Identify which cell holds the provided text, then report its (x, y) central coordinate. 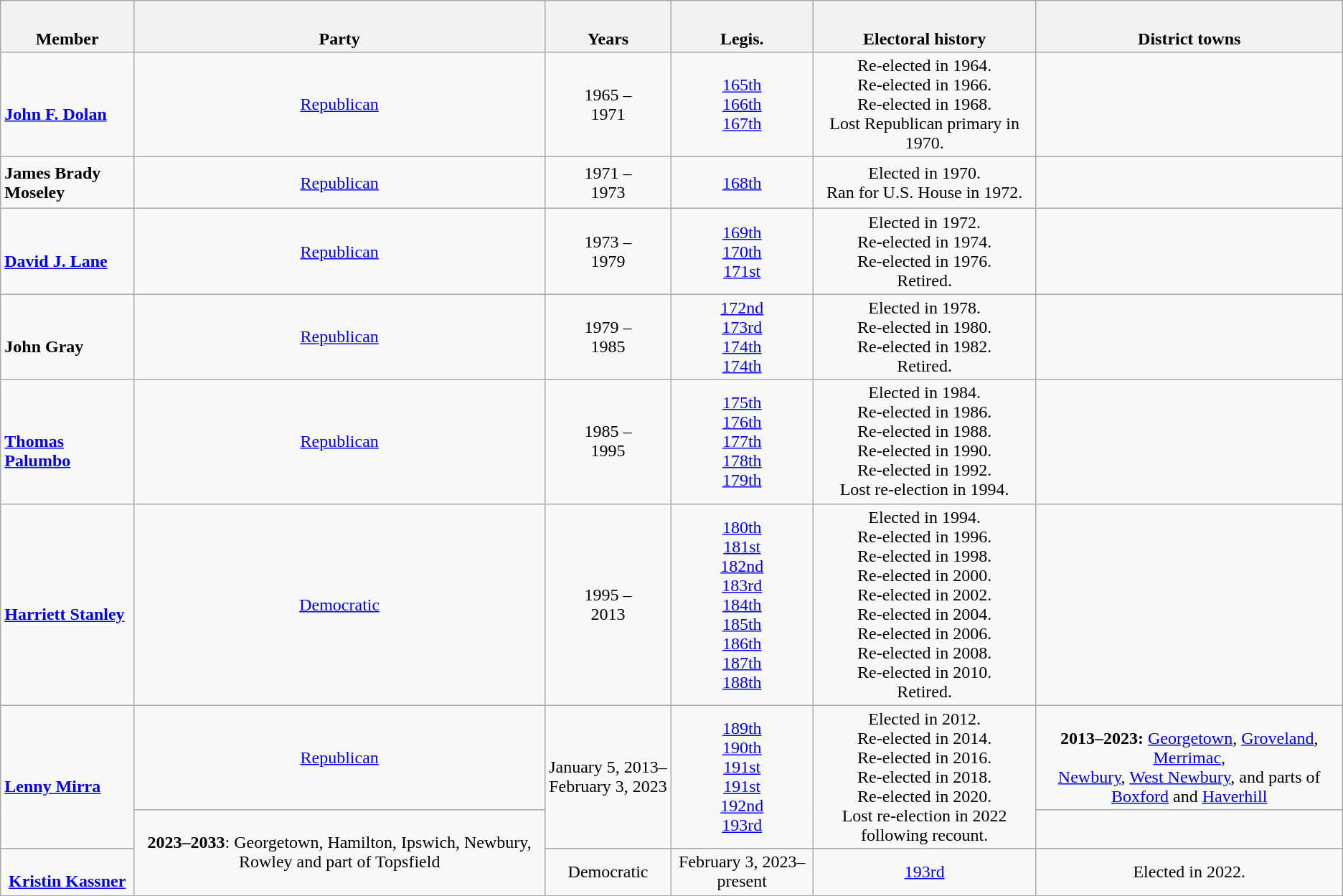
James Brady Moseley (67, 183)
2013–2023: Georgetown, Groveland, Merrimac,Newbury, West Newbury, and parts of Boxford and Haverhill (1189, 758)
1995 –2013 (608, 604)
District towns (1189, 27)
Electoral history (924, 27)
1985 –1995 (608, 442)
180th181st182nd183rd184th185th186th187th188th (742, 604)
189th190th191st191st192nd193rd (742, 777)
Member (67, 27)
Elected in 2012.Re-elected in 2014.Re-elected in 2016.Re-elected in 2018.Re-elected in 2020.Lost re-election in 2022 following recount. (924, 777)
Legis. (742, 27)
Elected in 1972.Re-elected in 1974.Re-elected in 1976.Retired. (924, 251)
Thomas Palumbo (67, 442)
John F. Dolan (67, 105)
172nd173rd174th174th (742, 337)
Elected in 1970.Ran for U.S. House in 1972. (924, 183)
1979 –1985 (608, 337)
193rd (924, 872)
169th170th171st (742, 251)
Kristin Kassner (67, 872)
175th176th177th178th179th (742, 442)
Elected in 1984.Re-elected in 1986.Re-elected in 1988.Re-elected in 1990.Re-elected in 1992.Lost re-election in 1994. (924, 442)
1973 –1979 (608, 251)
David J. Lane (67, 251)
Lenny Mirra (67, 777)
Party (340, 27)
February 3, 2023–present (742, 872)
January 5, 2013–February 3, 2023 (608, 777)
1971 –1973 (608, 183)
Re-elected in 1964.Re-elected in 1966.Re-elected in 1968.Lost Republican primary in 1970. (924, 105)
165th166th167th (742, 105)
Years (608, 27)
John Gray (67, 337)
Elected in 2022. (1189, 872)
2023–2033: Georgetown, Hamilton, Ipswich, Newbury, Rowley and part of Topsfield (340, 852)
Elected in 1978.Re-elected in 1980.Re-elected in 1982.Retired. (924, 337)
168th (742, 183)
Harriett Stanley (67, 604)
1965 –1971 (608, 105)
